Provide the [x, y] coordinate of the cell's center where the given text is located.  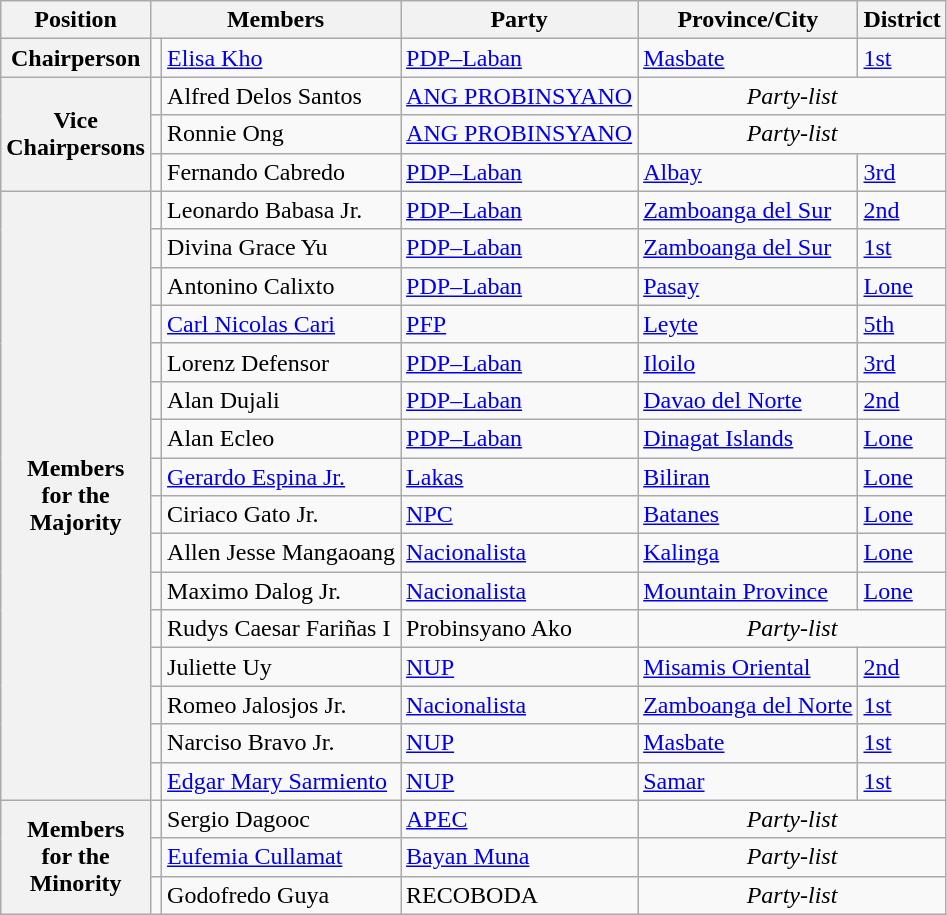
Chairperson [76, 58]
Romeo Jalosjos Jr. [282, 705]
Leyte [748, 324]
Zamboanga del Norte [748, 705]
Edgar Mary Sarmiento [282, 781]
APEC [520, 819]
Members [275, 20]
Membersfor theMinority [76, 857]
Party [520, 20]
Kalinga [748, 553]
Batanes [748, 515]
Dinagat Islands [748, 438]
Ciriaco Gato Jr. [282, 515]
Probinsyano Ako [520, 629]
Gerardo Espina Jr. [282, 477]
ViceChairpersons [76, 134]
Position [76, 20]
Godofredo Guya [282, 895]
Narciso Bravo Jr. [282, 743]
Fernando Cabredo [282, 172]
Province/City [748, 20]
Biliran [748, 477]
Maximo Dalog Jr. [282, 591]
Alfred Delos Santos [282, 96]
Sergio Dagooc [282, 819]
Bayan Muna [520, 857]
Antonino Calixto [282, 286]
Juliette Uy [282, 667]
Membersfor theMajority [76, 496]
Mountain Province [748, 591]
Misamis Oriental [748, 667]
Ronnie Ong [282, 134]
Lorenz Defensor [282, 362]
RECOBODA [520, 895]
PFP [520, 324]
Divina Grace Yu [282, 248]
Rudys Caesar Fariñas I [282, 629]
Elisa Kho [282, 58]
Davao del Norte [748, 400]
Lakas [520, 477]
Eufemia Cullamat [282, 857]
Allen Jesse Mangaoang [282, 553]
Alan Dujali [282, 400]
District [902, 20]
Iloilo [748, 362]
Leonardo Babasa Jr. [282, 210]
Pasay [748, 286]
Albay [748, 172]
Carl Nicolas Cari [282, 324]
NPC [520, 515]
Alan Ecleo [282, 438]
5th [902, 324]
Samar [748, 781]
